Scan for the cell matching the given text and deliver its [X, Y] coordinate at center. 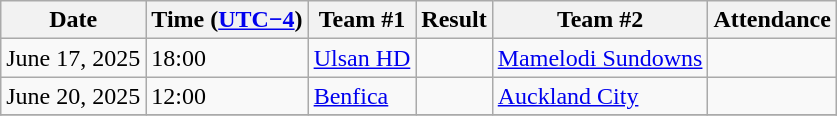
Benfica [362, 96]
Auckland City [600, 96]
12:00 [227, 96]
Date [74, 20]
Mamelodi Sundowns [600, 58]
June 20, 2025 [74, 96]
Time (UTC−4) [227, 20]
Ulsan HD [362, 58]
Team #1 [362, 20]
Team #2 [600, 20]
18:00 [227, 58]
June 17, 2025 [74, 58]
Attendance [772, 20]
Result [454, 20]
